Output the [x, y] coordinate of the center of the cell containing the given text.  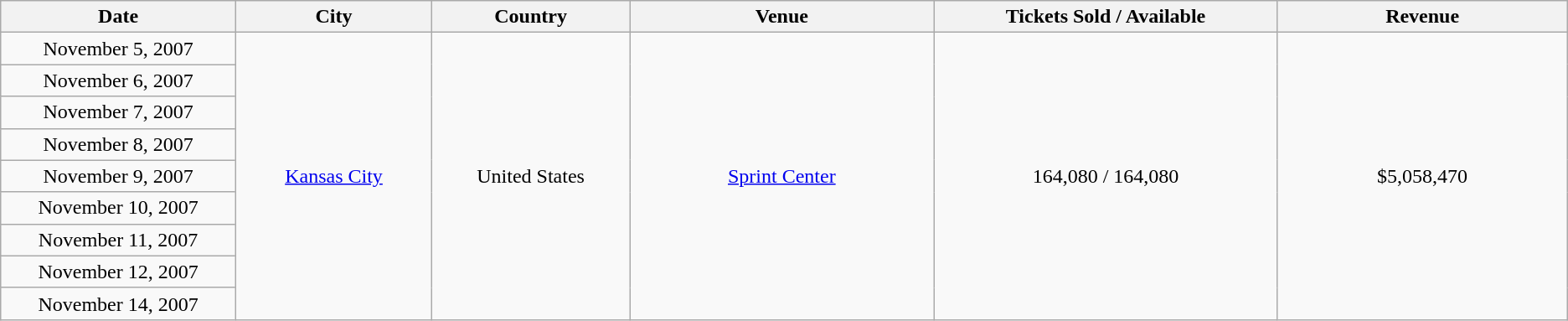
November 5, 2007 [119, 49]
November 8, 2007 [119, 144]
Tickets Sold / Available [1106, 17]
Revenue [1422, 17]
Country [531, 17]
Date [119, 17]
November 7, 2007 [119, 112]
November 10, 2007 [119, 208]
November 12, 2007 [119, 272]
November 9, 2007 [119, 176]
Sprint Center [782, 176]
$5,058,470 [1422, 176]
November 11, 2007 [119, 240]
164,080 / 164,080 [1106, 176]
United States [531, 176]
November 14, 2007 [119, 303]
Kansas City [333, 176]
City [333, 17]
Venue [782, 17]
November 6, 2007 [119, 80]
